Determine the (X, Y) coordinate at the center of the cell enclosing the given text.  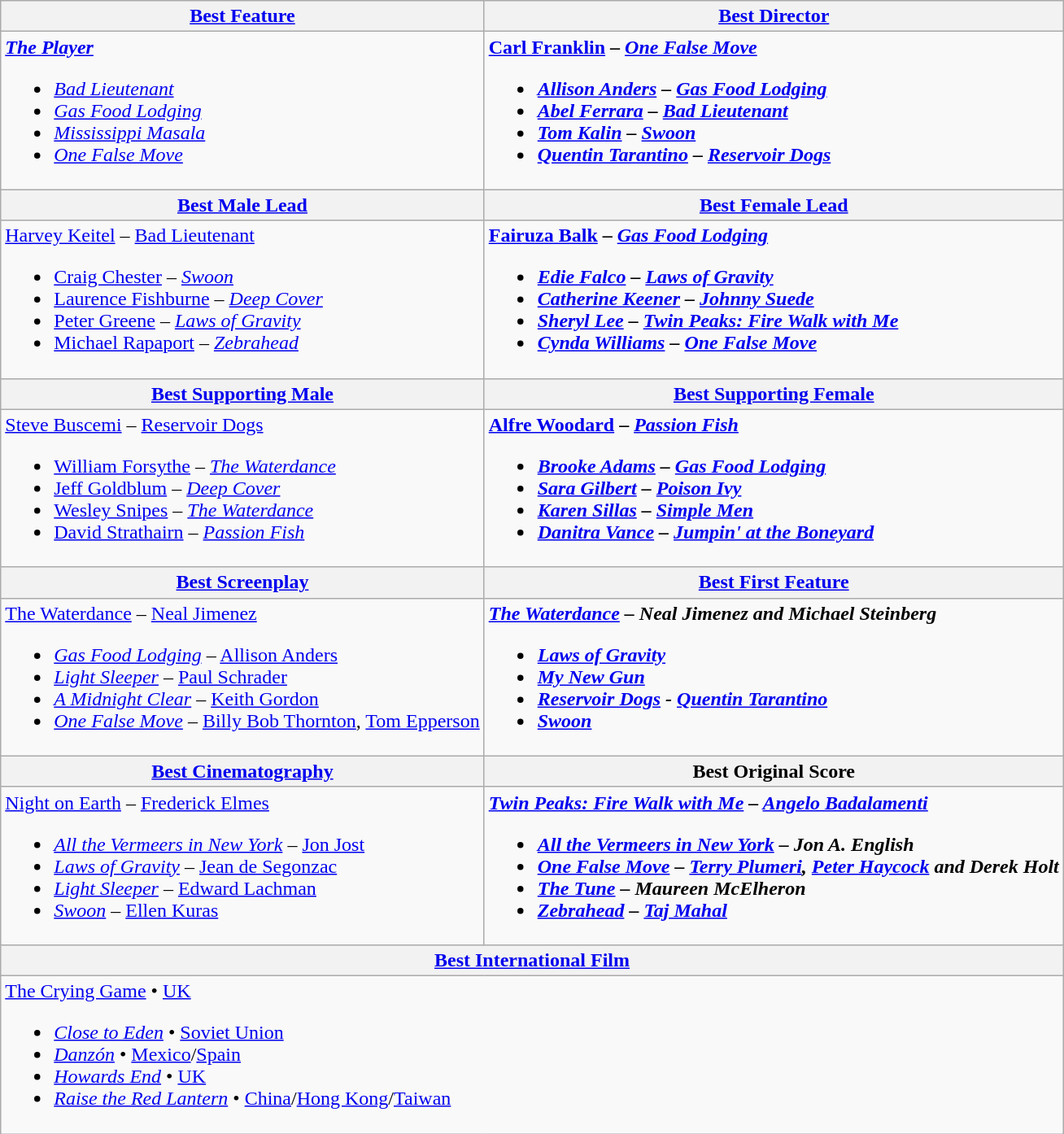
The PlayerBad LieutenantGas Food LodgingMississippi MasalaOne False Move (242, 111)
Best First Feature (774, 582)
Carl Franklin – One False MoveAllison Anders – Gas Food LodgingAbel Ferrara – Bad LieutenantTom Kalin – SwoonQuentin Tarantino – Reservoir Dogs (774, 111)
Best Director (774, 16)
Best Female Lead (774, 205)
Alfre Woodard – Passion FishBrooke Adams – Gas Food LodgingSara Gilbert – Poison IvyKaren Sillas – Simple MenDanitra Vance – Jumpin' at the Boneyard (774, 488)
Best Cinematography (242, 771)
Best Original Score (774, 771)
Best Supporting Female (774, 394)
The Crying Game • UKClose to Eden • Soviet UnionDanzón • Mexico/SpainHowards End • UKRaise the Red Lantern • China/Hong Kong/Taiwan (532, 1054)
Best Screenplay (242, 582)
Harvey Keitel – Bad LieutenantCraig Chester – SwoonLaurence Fishburne – Deep CoverPeter Greene – Laws of GravityMichael Rapaport – Zebrahead (242, 299)
Best Supporting Male (242, 394)
Best Male Lead (242, 205)
The Waterdance – Neal Jimenez and Michael SteinbergLaws of GravityMy New GunReservoir Dogs - Quentin TarantinoSwoon (774, 677)
Best International Film (532, 960)
Best Feature (242, 16)
